For the text-containing cell, return its midpoint in (x, y) coordinate format. 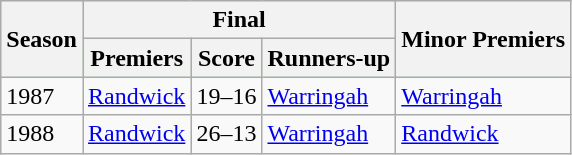
Season (42, 39)
26–13 (226, 134)
Premiers (136, 58)
Minor Premiers (484, 39)
Runners-up (329, 58)
Final (238, 20)
19–16 (226, 96)
1988 (42, 134)
1987 (42, 96)
Score (226, 58)
